For the text-containing cell, return its midpoint in [x, y] coordinate format. 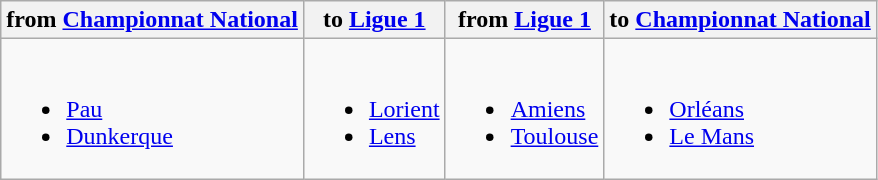
PauDunkerque [152, 109]
LorientLens [374, 109]
from Ligue 1 [524, 20]
AmiensToulouse [524, 109]
to Championnat National [740, 20]
from Championnat National [152, 20]
to Ligue 1 [374, 20]
OrléansLe Mans [740, 109]
